Scan for the cell matching the given text and deliver its (x, y) coordinate at center. 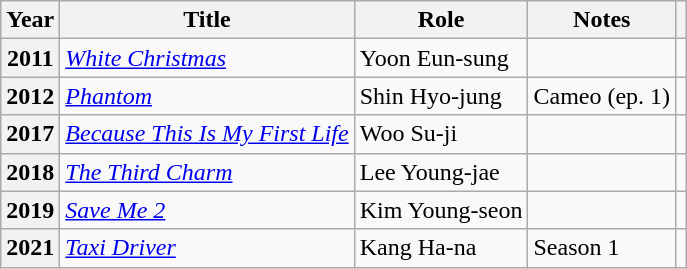
Taxi Driver (207, 248)
2018 (30, 172)
Role (441, 20)
2019 (30, 210)
Cameo (ep. 1) (602, 96)
Kang Ha-na (441, 248)
The Third Charm (207, 172)
2021 (30, 248)
2017 (30, 134)
Because This Is My First Life (207, 134)
Notes (602, 20)
Lee Young-jae (441, 172)
Woo Su-ji (441, 134)
Kim Young-seon (441, 210)
Yoon Eun-sung (441, 58)
Season 1 (602, 248)
2012 (30, 96)
2011 (30, 58)
White Christmas (207, 58)
Phantom (207, 96)
Year (30, 20)
Title (207, 20)
Shin Hyo-jung (441, 96)
Save Me 2 (207, 210)
